Detect which cell encompasses the target text, then output its (X, Y) center coordinate. 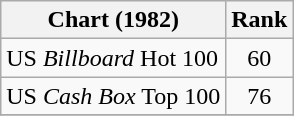
60 (260, 58)
Chart (1982) (114, 20)
US Billboard Hot 100 (114, 58)
76 (260, 96)
Rank (260, 20)
US Cash Box Top 100 (114, 96)
